Extract the [X, Y] coordinate from the center of the cell holding the provided text.  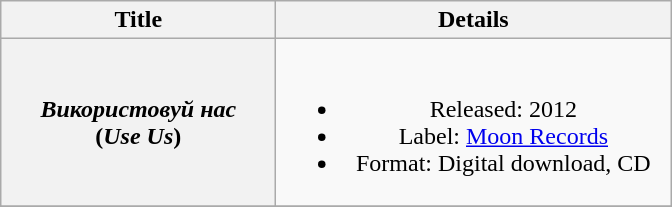
Використовуй нас(Use Us) [138, 122]
Released: 2012Label: Moon RecordsFormat: Digital download, CD [474, 122]
Title [138, 20]
Details [474, 20]
